Output the (x, y) coordinate of the center of the cell containing the given text.  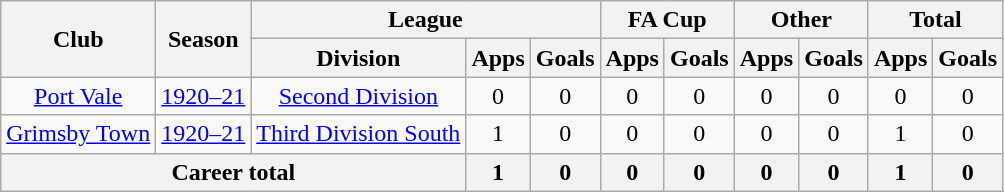
Total (935, 20)
League (426, 20)
Club (78, 39)
Second Division (358, 96)
Grimsby Town (78, 134)
Other (801, 20)
Division (358, 58)
Third Division South (358, 134)
Career total (234, 172)
Port Vale (78, 96)
Season (204, 39)
FA Cup (667, 20)
